Pinpoint the cell where the given text exists, returning its [X, Y] midpoint coordinate. 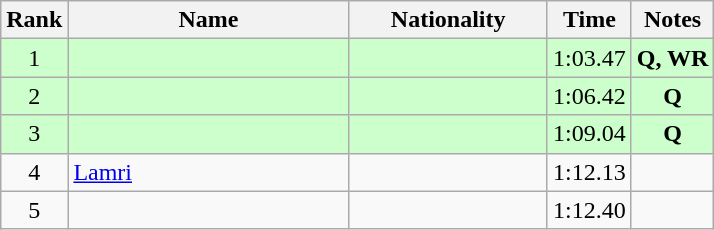
3 [34, 134]
1:12.40 [589, 210]
5 [34, 210]
1 [34, 58]
Q, WR [672, 58]
1:03.47 [589, 58]
Time [589, 20]
Nationality [448, 20]
Notes [672, 20]
2 [34, 96]
4 [34, 172]
1:12.13 [589, 172]
Lamri [208, 172]
Rank [34, 20]
1:06.42 [589, 96]
1:09.04 [589, 134]
Name [208, 20]
